From the cell containing the given text, extract its center point as [X, Y] coordinate. 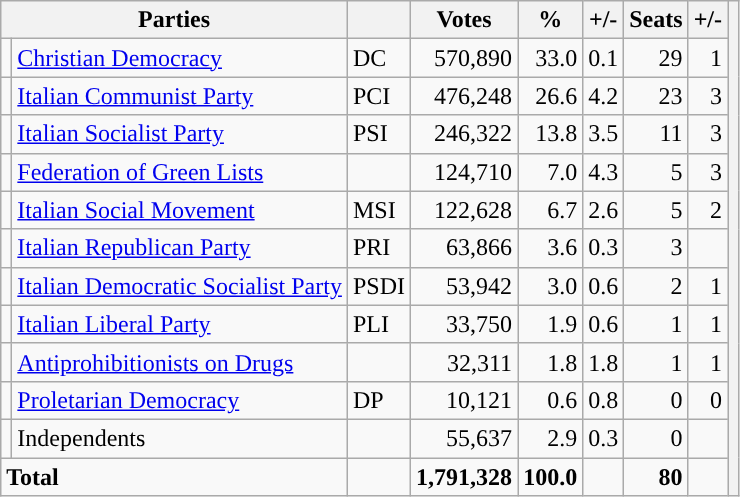
13.8 [550, 134]
4.2 [604, 96]
7.0 [550, 172]
Christian Democracy [180, 58]
PLI [378, 324]
33,750 [464, 324]
476,248 [464, 96]
32,311 [464, 362]
1,791,328 [464, 477]
Parties [174, 20]
100.0 [550, 477]
0.1 [604, 58]
PCI [378, 96]
26.6 [550, 96]
4.3 [604, 172]
0.8 [604, 400]
63,866 [464, 248]
33.0 [550, 58]
Seats [656, 20]
PSI [378, 134]
29 [656, 58]
Italian Democratic Socialist Party [180, 286]
Federation of Green Lists [180, 172]
2.6 [604, 210]
Italian Communist Party [180, 96]
Italian Liberal Party [180, 324]
PSDI [378, 286]
122,628 [464, 210]
Votes [464, 20]
124,710 [464, 172]
10,121 [464, 400]
MSI [378, 210]
Antiprohibitionists on Drugs [180, 362]
80 [656, 477]
Italian Social Movement [180, 210]
1.9 [550, 324]
3.0 [550, 286]
Proletarian Democracy [180, 400]
23 [656, 96]
Independents [180, 438]
DP [378, 400]
PRI [378, 248]
DC [378, 58]
Italian Socialist Party [180, 134]
6.7 [550, 210]
3.6 [550, 248]
3.5 [604, 134]
570,890 [464, 58]
246,322 [464, 134]
% [550, 20]
11 [656, 134]
2.9 [550, 438]
Total [174, 477]
55,637 [464, 438]
Italian Republican Party [180, 248]
53,942 [464, 286]
